Identify which cell holds the provided text, then report its (x, y) central coordinate. 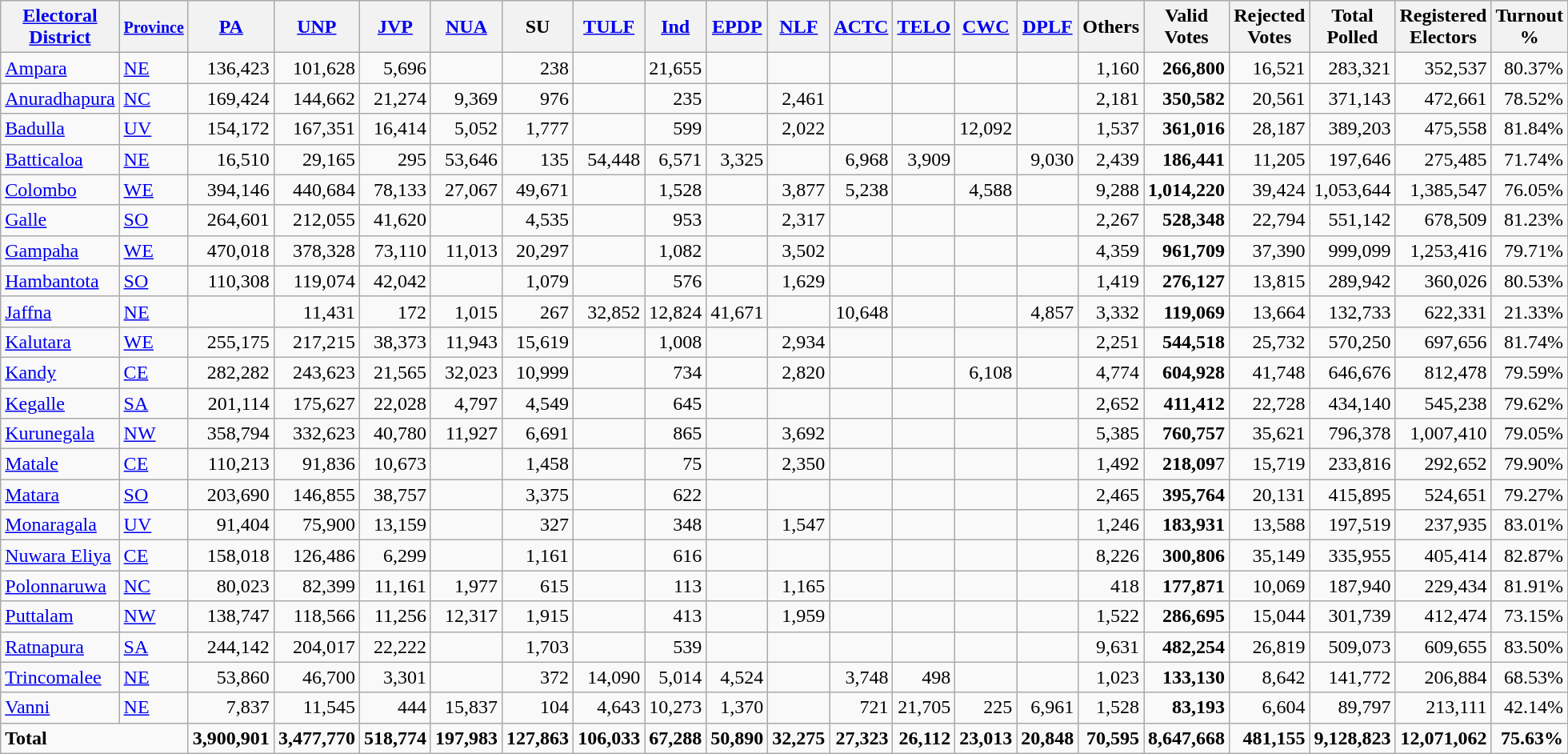
2,181 (1111, 98)
289,942 (1352, 281)
413 (675, 616)
127,863 (538, 738)
11,256 (395, 616)
360,026 (1443, 281)
15,619 (538, 342)
796,378 (1352, 434)
172 (395, 311)
113 (675, 586)
8,647,668 (1187, 738)
201,114 (230, 403)
SU (538, 27)
4,588 (986, 190)
361,016 (1187, 129)
9,288 (1111, 190)
518,774 (395, 738)
35,149 (1270, 555)
243,623 (317, 372)
89,797 (1352, 708)
83,193 (1187, 708)
350,582 (1187, 98)
70,595 (1111, 738)
2,461 (798, 98)
TULF (610, 27)
4,857 (1048, 311)
Kandy (60, 372)
225 (986, 708)
13,664 (1270, 311)
237,935 (1443, 525)
434,140 (1352, 403)
15,837 (466, 708)
79.90% (1530, 464)
238 (538, 68)
4,797 (466, 403)
71.74% (1530, 159)
481,155 (1270, 738)
11,013 (466, 251)
10,999 (538, 372)
26,112 (924, 738)
300,806 (1187, 555)
1,492 (1111, 464)
255,175 (230, 342)
158,018 (230, 555)
615 (538, 586)
570,250 (1352, 342)
1,160 (1111, 68)
133,130 (1187, 677)
1,977 (466, 586)
79.59% (1530, 372)
39,424 (1270, 190)
13,159 (395, 525)
32,852 (610, 311)
38,757 (395, 495)
Batticaloa (60, 159)
21,274 (395, 98)
444 (395, 708)
104 (538, 708)
10,069 (1270, 586)
132,733 (1352, 311)
27,067 (466, 190)
TELO (924, 27)
10,648 (861, 311)
146,855 (317, 495)
68.53% (1530, 677)
301,739 (1352, 616)
49,671 (538, 190)
Trincomalee (60, 677)
75 (675, 464)
CWC (986, 27)
1,629 (798, 281)
Matale (60, 464)
616 (675, 555)
91,404 (230, 525)
Colombo (60, 190)
286,695 (1187, 616)
539 (675, 647)
79.05% (1530, 434)
3,909 (924, 159)
Hambantota (60, 281)
528,348 (1187, 220)
82.87% (1530, 555)
1,547 (798, 525)
ElectoralDistrict (60, 27)
Kalutara (60, 342)
TotalPolled (1352, 27)
292,652 (1443, 464)
23,013 (986, 738)
734 (675, 372)
218,097 (1187, 464)
622 (675, 495)
4,524 (738, 677)
144,662 (317, 98)
551,142 (1352, 220)
418 (1111, 586)
41,620 (395, 220)
865 (675, 434)
78.52% (1530, 98)
75,900 (317, 525)
15,044 (1270, 616)
282,282 (230, 372)
11,927 (466, 434)
1,165 (798, 586)
475,558 (1443, 129)
213,111 (1443, 708)
41,748 (1270, 372)
197,983 (466, 738)
9,631 (1111, 647)
524,651 (1443, 495)
645 (675, 403)
235 (675, 98)
5,696 (395, 68)
976 (538, 98)
482,254 (1187, 647)
28,187 (1270, 129)
16,414 (395, 129)
Province (154, 27)
75.63% (1530, 738)
183,931 (1187, 525)
32,275 (798, 738)
21,565 (395, 372)
22,728 (1270, 403)
83.01% (1530, 525)
283,321 (1352, 68)
5,014 (675, 677)
3,332 (1111, 311)
10,673 (395, 464)
Turnout% (1530, 27)
415,895 (1352, 495)
5,052 (466, 129)
Anuradhapura (60, 98)
6,299 (395, 555)
80.37% (1530, 68)
412,474 (1443, 616)
RejectedVotes (1270, 27)
609,655 (1443, 647)
NLF (798, 27)
Matara (60, 495)
389,203 (1352, 129)
2,934 (798, 342)
42.14% (1530, 708)
3,877 (798, 190)
175,627 (317, 403)
2,317 (798, 220)
118,566 (317, 616)
2,350 (798, 464)
6,604 (1270, 708)
11,431 (317, 311)
470,018 (230, 251)
1,023 (1111, 677)
80.53% (1530, 281)
2,652 (1111, 403)
101,628 (317, 68)
348 (675, 525)
604,928 (1187, 372)
5,238 (861, 190)
1,015 (466, 311)
11,205 (1270, 159)
Nuwara Eliya (60, 555)
1,385,547 (1443, 190)
545,238 (1443, 403)
622,331 (1443, 311)
81.23% (1530, 220)
1,537 (1111, 129)
371,143 (1352, 98)
3,692 (798, 434)
Others (1111, 27)
32,023 (466, 372)
295 (395, 159)
46,700 (317, 677)
6,108 (986, 372)
40,780 (395, 434)
76.05% (1530, 190)
498 (924, 677)
6,961 (1048, 708)
186,441 (1187, 159)
264,601 (230, 220)
Gampaha (60, 251)
9,369 (466, 98)
1,161 (538, 555)
276,127 (1187, 281)
37,390 (1270, 251)
378,328 (317, 251)
3,748 (861, 677)
Kegalle (60, 403)
358,794 (230, 434)
7,837 (230, 708)
4,359 (1111, 251)
14,090 (610, 677)
12,071,062 (1443, 738)
Galle (60, 220)
73,110 (395, 251)
42,042 (395, 281)
1,419 (1111, 281)
20,561 (1270, 98)
79.27% (1530, 495)
22,028 (395, 403)
ValidVotes (1187, 27)
203,690 (230, 495)
10,273 (675, 708)
135 (538, 159)
576 (675, 281)
81.84% (1530, 129)
12,824 (675, 311)
812,478 (1443, 372)
2,465 (1111, 495)
126,486 (317, 555)
3,325 (738, 159)
961,709 (1187, 251)
678,509 (1443, 220)
79.71% (1530, 251)
50,890 (738, 738)
20,131 (1270, 495)
327 (538, 525)
8,642 (1270, 677)
11,161 (395, 586)
20,848 (1048, 738)
4,535 (538, 220)
EPDP (738, 27)
Ratnapura (60, 647)
352,537 (1443, 68)
78,133 (395, 190)
1,008 (675, 342)
6,691 (538, 434)
35,621 (1270, 434)
999,099 (1352, 251)
394,146 (230, 190)
138,747 (230, 616)
1,777 (538, 129)
1,053,644 (1352, 190)
760,757 (1187, 434)
67,288 (675, 738)
Monaragala (60, 525)
217,215 (317, 342)
2,267 (1111, 220)
136,423 (230, 68)
73.15% (1530, 616)
509,073 (1352, 647)
1,959 (798, 616)
6,571 (675, 159)
Ampara (60, 68)
106,033 (610, 738)
16,510 (230, 159)
372 (538, 677)
599 (675, 129)
3,502 (798, 251)
ACTC (861, 27)
NUA (466, 27)
167,351 (317, 129)
82,399 (317, 586)
12,092 (986, 129)
267 (538, 311)
3,477,770 (317, 738)
9,128,823 (1352, 738)
1,703 (538, 647)
646,676 (1352, 372)
1,246 (1111, 525)
Jaffna (60, 311)
8,226 (1111, 555)
1,007,410 (1443, 434)
Puttalam (60, 616)
110,213 (230, 464)
2,439 (1111, 159)
83.50% (1530, 647)
Polonnaruwa (60, 586)
544,518 (1187, 342)
DPLF (1048, 27)
27,323 (861, 738)
1,522 (1111, 616)
22,794 (1270, 220)
953 (675, 220)
472,661 (1443, 98)
38,373 (395, 342)
405,414 (1443, 555)
119,074 (317, 281)
2,820 (798, 372)
54,448 (610, 159)
204,017 (317, 647)
1,079 (538, 281)
15,719 (1270, 464)
1,014,220 (1187, 190)
212,055 (317, 220)
233,816 (1352, 464)
440,684 (317, 190)
411,412 (1187, 403)
Total (94, 738)
4,549 (538, 403)
1,915 (538, 616)
2,022 (798, 129)
9,030 (1048, 159)
RegisteredElectors (1443, 27)
169,424 (230, 98)
721 (861, 708)
11,943 (466, 342)
41,671 (738, 311)
395,764 (1187, 495)
12,317 (466, 616)
Kurunegala (60, 434)
187,940 (1352, 586)
1,082 (675, 251)
20,297 (538, 251)
697,656 (1443, 342)
3,375 (538, 495)
6,968 (861, 159)
21.33% (1530, 311)
4,774 (1111, 372)
1,458 (538, 464)
206,884 (1443, 677)
335,955 (1352, 555)
26,819 (1270, 647)
Ind (675, 27)
81.91% (1530, 586)
53,646 (466, 159)
13,815 (1270, 281)
13,588 (1270, 525)
177,871 (1187, 586)
141,772 (1352, 677)
PA (230, 27)
229,434 (1443, 586)
244,142 (230, 647)
332,623 (317, 434)
25,732 (1270, 342)
21,655 (675, 68)
79.62% (1530, 403)
91,836 (317, 464)
UNP (317, 27)
81.74% (1530, 342)
Badulla (60, 129)
119,069 (1187, 311)
1,253,416 (1443, 251)
21,705 (924, 708)
275,485 (1443, 159)
197,519 (1352, 525)
266,800 (1187, 68)
4,643 (610, 708)
154,172 (230, 129)
2,251 (1111, 342)
11,545 (317, 708)
29,165 (317, 159)
110,308 (230, 281)
1,370 (738, 708)
Vanni (60, 708)
80,023 (230, 586)
16,521 (1270, 68)
5,385 (1111, 434)
3,900,901 (230, 738)
3,301 (395, 677)
JVP (395, 27)
53,860 (230, 677)
197,646 (1352, 159)
22,222 (395, 647)
